Scan for the cell matching the given text and deliver its [X, Y] coordinate at center. 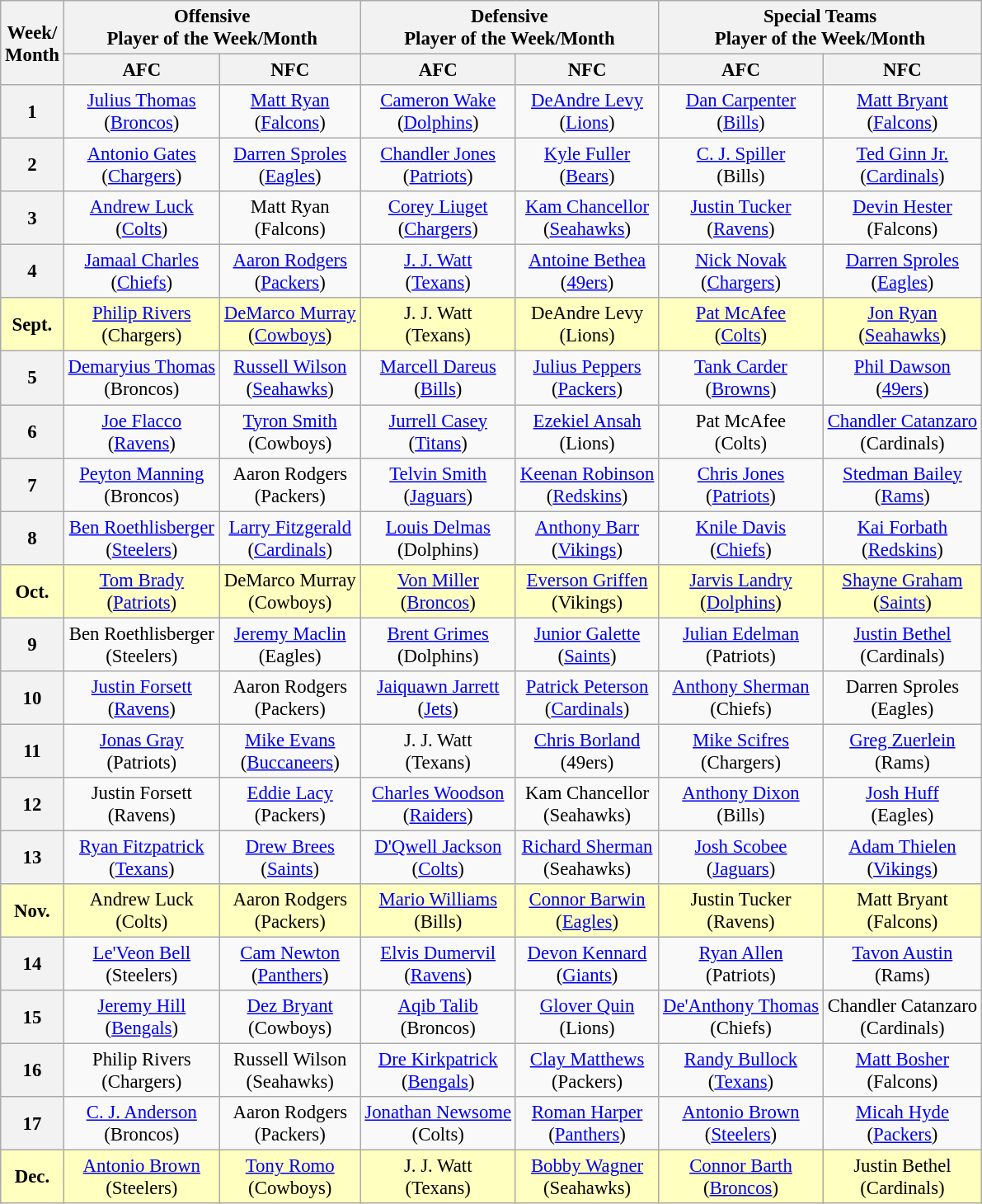
Richard Sherman(Seahawks) [587, 858]
Von Miller(Broncos) [438, 590]
Devon Kennard(Giants) [587, 965]
Cam Newton(Panthers) [290, 965]
Ted Ginn Jr.(Cardinals) [902, 165]
7 [32, 485]
Jamaal Charles(Chiefs) [142, 272]
Phil Dawson(49ers) [902, 378]
Josh Huff(Eagles) [902, 805]
Clay Matthews(Packers) [587, 1070]
Week/Month [32, 43]
Jaiquawn Jarrett(Jets) [438, 698]
Keenan Robinson(Redskins) [587, 485]
Connor Barth(Broncos) [741, 1178]
Jonathan Newsome(Colts) [438, 1123]
2 [32, 165]
Roman Harper(Panthers) [587, 1123]
Kai Forbath(Redskins) [902, 538]
Joe Flacco(Ravens) [142, 432]
16 [32, 1070]
Marcell Dareus(Bills) [438, 378]
Ryan Fitzpatrick(Texans) [142, 858]
Mike Evans(Buccaneers) [290, 750]
Randy Bullock(Texans) [741, 1070]
Anthony Dixon(Bills) [741, 805]
Julius Peppers(Packers) [587, 378]
DefensivePlayer of the Week/Month [510, 28]
Elvis Dumervil(Ravens) [438, 965]
Antonio Gates(Chargers) [142, 165]
De'Anthony Thomas(Chiefs) [741, 1018]
Oct. [32, 590]
Everson Griffen(Vikings) [587, 590]
Special TeamsPlayer of the Week/Month [820, 28]
Nov. [32, 910]
11 [32, 750]
17 [32, 1123]
Connor Barwin(Eagles) [587, 910]
Dez Bryant(Cowboys) [290, 1018]
Mario Williams(Bills) [438, 910]
Louis Delmas(Dolphins) [438, 538]
D'Qwell Jackson(Colts) [438, 858]
Chris Jones(Patriots) [741, 485]
Tony Romo(Cowboys) [290, 1178]
Aqib Talib(Broncos) [438, 1018]
13 [32, 858]
Junior Galette(Saints) [587, 645]
Knile Davis(Chiefs) [741, 538]
10 [32, 698]
Peyton Manning(Broncos) [142, 485]
Chandler Jones(Patriots) [438, 165]
Dre Kirkpatrick(Bengals) [438, 1070]
Ezekiel Ansah(Lions) [587, 432]
Anthony Sherman(Chiefs) [741, 698]
6 [32, 432]
Le'Veon Bell(Steelers) [142, 965]
Jonas Gray(Patriots) [142, 750]
Tavon Austin(Rams) [902, 965]
Anthony Barr(Vikings) [587, 538]
OffensivePlayer of the Week/Month [212, 28]
12 [32, 805]
Charles Woodson(Raiders) [438, 805]
Glover Quin(Lions) [587, 1018]
Patrick Peterson(Cardinals) [587, 698]
Eddie Lacy(Packers) [290, 805]
4 [32, 272]
Chris Borland(49ers) [587, 750]
Jeremy Maclin(Eagles) [290, 645]
Tom Brady(Patriots) [142, 590]
Jeremy Hill(Bengals) [142, 1018]
Ryan Allen(Patriots) [741, 965]
Larry Fitzgerald(Cardinals) [290, 538]
Micah Hyde(Packers) [902, 1123]
Brent Grimes(Dolphins) [438, 645]
Jon Ryan(Seahawks) [902, 325]
Julian Edelman(Patriots) [741, 645]
Devin Hester(Falcons) [902, 218]
3 [32, 218]
9 [32, 645]
Julius Thomas(Broncos) [142, 112]
Drew Brees(Saints) [290, 858]
Corey Liuget(Chargers) [438, 218]
Bobby Wagner(Seahawks) [587, 1178]
Adam Thielen(Vikings) [902, 858]
5 [32, 378]
Matt Bosher(Falcons) [902, 1070]
Stedman Bailey(Rams) [902, 485]
Cameron Wake(Dolphins) [438, 112]
8 [32, 538]
Nick Novak(Chargers) [741, 272]
Jurrell Casey(Titans) [438, 432]
15 [32, 1018]
C. J. Spiller(Bills) [741, 165]
Demaryius Thomas(Broncos) [142, 378]
Dec. [32, 1178]
Tank Carder(Browns) [741, 378]
Dan Carpenter(Bills) [741, 112]
Mike Scifres(Chargers) [741, 750]
1 [32, 112]
14 [32, 965]
Antoine Bethea(49ers) [587, 272]
C. J. Anderson(Broncos) [142, 1123]
Tyron Smith(Cowboys) [290, 432]
Greg Zuerlein(Rams) [902, 750]
Telvin Smith(Jaguars) [438, 485]
Shayne Graham(Saints) [902, 590]
Josh Scobee(Jaguars) [741, 858]
Jarvis Landry(Dolphins) [741, 590]
Sept. [32, 325]
Kyle Fuller(Bears) [587, 165]
